Scan for the cell matching the given text and deliver its [x, y] coordinate at center. 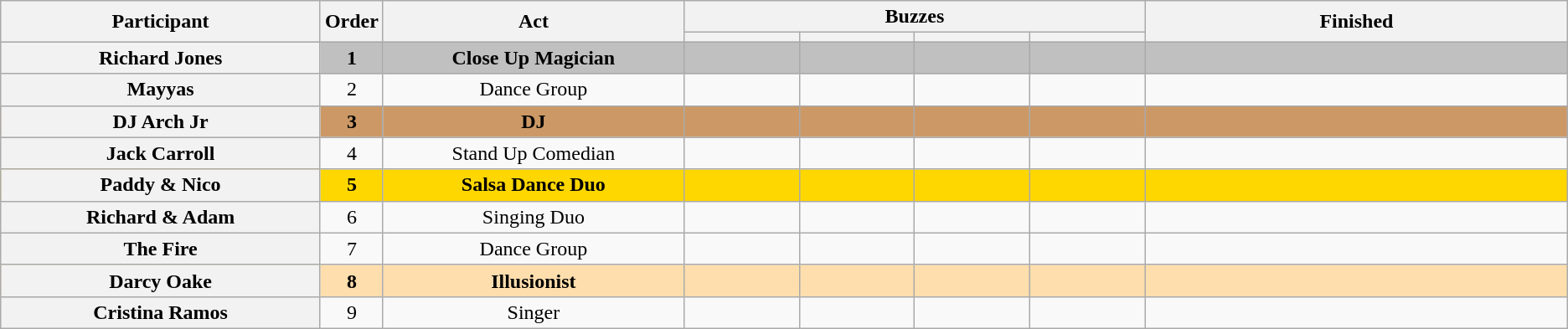
Paddy & Nico [161, 185]
Illusionist [533, 280]
Darcy Oake [161, 280]
Act [533, 22]
Close Up Magician [533, 58]
DJ Arch Jr [161, 121]
The Fire [161, 249]
Jack Carroll [161, 153]
6 [352, 217]
3 [352, 121]
Salsa Dance Duo [533, 185]
Richard & Adam [161, 217]
Singing Duo [533, 217]
Order [352, 22]
Buzzes [915, 17]
Richard Jones [161, 58]
9 [352, 312]
Mayyas [161, 90]
8 [352, 280]
4 [352, 153]
7 [352, 249]
Singer [533, 312]
Stand Up Comedian [533, 153]
1 [352, 58]
5 [352, 185]
Participant [161, 22]
2 [352, 90]
DJ [533, 121]
Finished [1357, 22]
Cristina Ramos [161, 312]
